Scan for the cell matching the given text and deliver its [X, Y] coordinate at center. 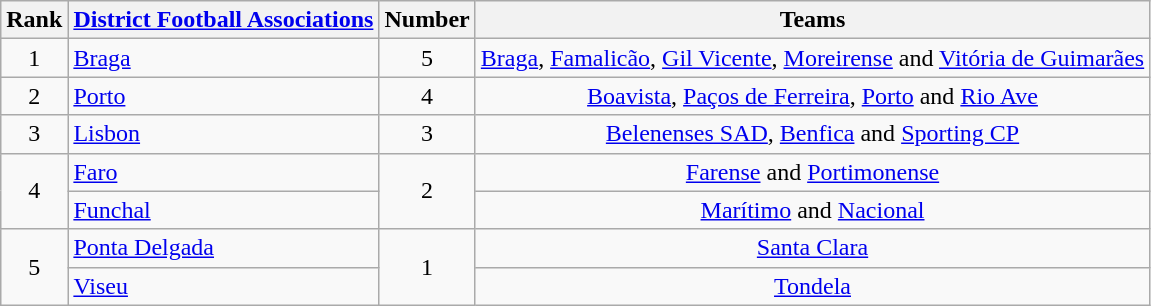
Marítimo and Nacional [812, 210]
Belenenses SAD, Benfica and Sporting CP [812, 134]
Boavista, Paços de Ferreira, Porto and Rio Ave [812, 96]
District Football Associations [224, 20]
Lisbon [224, 134]
Santa Clara [812, 248]
Porto [224, 96]
Tondela [812, 286]
Viseu [224, 286]
Rank [34, 20]
Braga, Famalicão, Gil Vicente, Moreirense and Vitória de Guimarães [812, 58]
Braga [224, 58]
Farense and Portimonense [812, 172]
Number [427, 20]
Ponta Delgada [224, 248]
Funchal [224, 210]
Faro [224, 172]
Teams [812, 20]
